Provide the [x, y] coordinate of the cell's center where the given text is located.  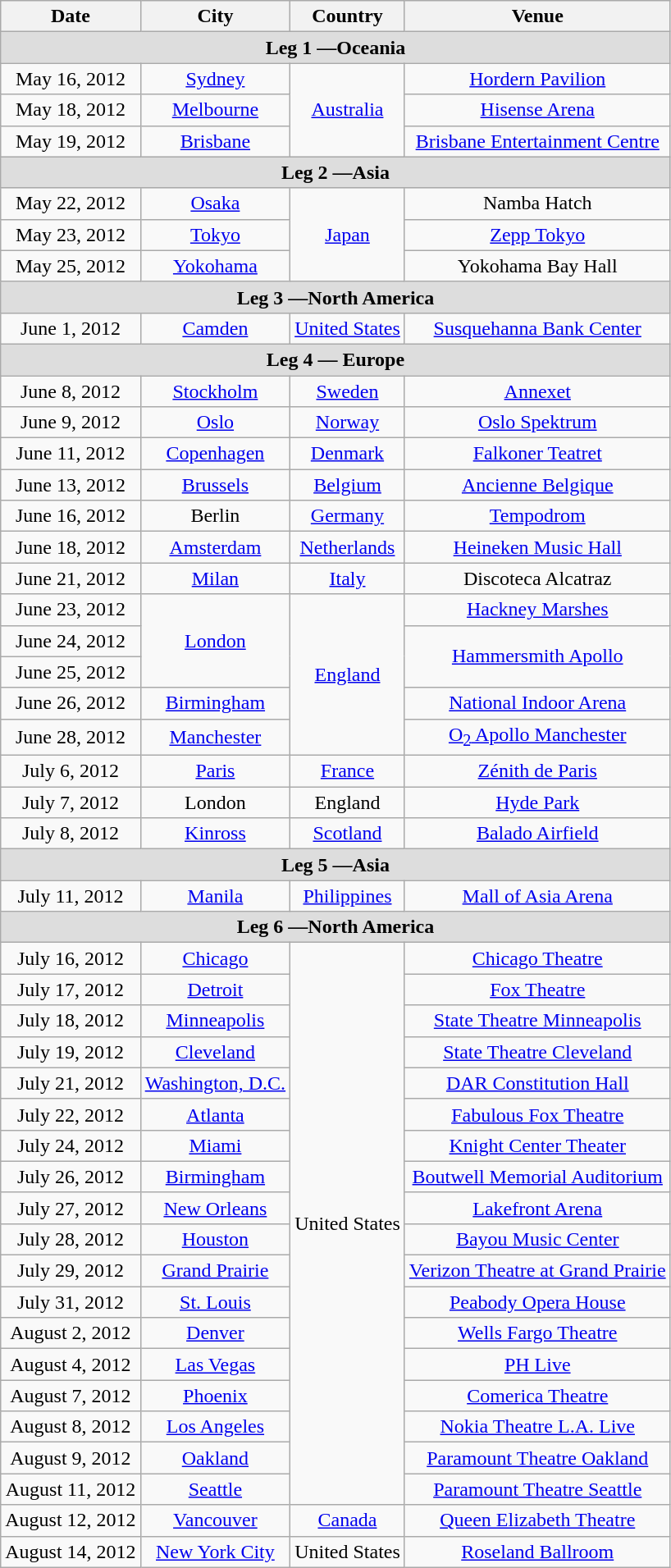
July 29, 2012 [71, 1271]
Denver [215, 1333]
Leg 5 —Asia [335, 865]
Hammersmith Apollo [537, 656]
July 16, 2012 [71, 958]
Oakland [215, 1458]
Italy [348, 578]
Chicago [215, 958]
June 13, 2012 [71, 485]
Namba Hatch [537, 203]
Lakefront Arena [537, 1208]
Sweden [348, 391]
Australia [348, 110]
Philippines [348, 896]
Date [71, 16]
Stockholm [215, 391]
Knight Center Theater [537, 1145]
Balado Airfield [537, 834]
Heineken Music Hall [537, 547]
Yokohama [215, 266]
Peabody Opera House [537, 1302]
Discoteca Alcatraz [537, 578]
May 16, 2012 [71, 79]
August 7, 2012 [71, 1396]
Annexet [537, 391]
Osaka [215, 203]
Bayou Music Center [537, 1239]
July 18, 2012 [71, 1021]
New Orleans [215, 1208]
Washington, D.C. [215, 1083]
August 14, 2012 [71, 1552]
June 16, 2012 [71, 516]
Cleveland [215, 1052]
July 27, 2012 [71, 1208]
May 18, 2012 [71, 110]
Amsterdam [215, 547]
Leg 3 —North America [335, 297]
Brisbane Entertainment Centre [537, 141]
Falkoner Teatret [537, 454]
July 28, 2012 [71, 1239]
DAR Constitution Hall [537, 1083]
July 17, 2012 [71, 990]
Boutwell Memorial Auditorium [537, 1177]
Venue [537, 16]
May 23, 2012 [71, 235]
New York City [215, 1552]
Leg 2 —Asia [335, 172]
Grand Prairie [215, 1271]
St. Louis [215, 1302]
Copenhagen [215, 454]
June 8, 2012 [71, 391]
Berlin [215, 516]
Camden [215, 328]
Atlanta [215, 1114]
O2 Apollo Manchester [537, 737]
Susquehanna Bank Center [537, 328]
Ancienne Belgique [537, 485]
August 8, 2012 [71, 1427]
Denmark [348, 454]
June 9, 2012 [71, 423]
Zepp Tokyo [537, 235]
Leg 1 —Oceania [335, 48]
Fabulous Fox Theatre [537, 1114]
Canada [348, 1520]
Detroit [215, 990]
June 26, 2012 [71, 703]
Chicago Theatre [537, 958]
June 21, 2012 [71, 578]
Queen Elizabeth Theatre [537, 1520]
Leg 4 — Europe [335, 359]
Japan [348, 235]
Hordern Pavilion [537, 79]
Roseland Ballroom [537, 1552]
Oslo [215, 423]
Germany [348, 516]
Paramount Theatre Oakland [537, 1458]
Paris [215, 771]
August 11, 2012 [71, 1489]
July 26, 2012 [71, 1177]
Kinross [215, 834]
June 18, 2012 [71, 547]
Country [348, 16]
Netherlands [348, 547]
Verizon Theatre at Grand Prairie [537, 1271]
Nokia Theatre L.A. Live [537, 1427]
Belgium [348, 485]
Scotland [348, 834]
Brisbane [215, 141]
May 19, 2012 [71, 141]
Miami [215, 1145]
Yokohama Bay Hall [537, 266]
Fox Theatre [537, 990]
July 8, 2012 [71, 834]
July 21, 2012 [71, 1083]
June 23, 2012 [71, 610]
Hisense Arena [537, 110]
City [215, 16]
August 12, 2012 [71, 1520]
State Theatre Minneapolis [537, 1021]
June 1, 2012 [71, 328]
Tokyo [215, 235]
July 6, 2012 [71, 771]
National Indoor Arena [537, 703]
Vancouver [215, 1520]
Houston [215, 1239]
PH Live [537, 1365]
Las Vegas [215, 1365]
Manchester [215, 737]
August 4, 2012 [71, 1365]
June 25, 2012 [71, 672]
Milan [215, 578]
Tempodrom [537, 516]
July 24, 2012 [71, 1145]
June 24, 2012 [71, 641]
State Theatre Cleveland [537, 1052]
France [348, 771]
Oslo Spektrum [537, 423]
Norway [348, 423]
Los Angeles [215, 1427]
Brussels [215, 485]
Comerica Theatre [537, 1396]
Wells Fargo Theatre [537, 1333]
July 31, 2012 [71, 1302]
Hyde Park [537, 802]
Manila [215, 896]
August 9, 2012 [71, 1458]
Paramount Theatre Seattle [537, 1489]
Sydney [215, 79]
July 22, 2012 [71, 1114]
July 7, 2012 [71, 802]
Melbourne [215, 110]
Zénith de Paris [537, 771]
Minneapolis [215, 1021]
Hackney Marshes [537, 610]
Seattle [215, 1489]
June 11, 2012 [71, 454]
May 22, 2012 [71, 203]
July 11, 2012 [71, 896]
May 25, 2012 [71, 266]
August 2, 2012 [71, 1333]
July 19, 2012 [71, 1052]
Leg 6 —North America [335, 927]
Mall of Asia Arena [537, 896]
Phoenix [215, 1396]
June 28, 2012 [71, 737]
